Find where the given text appears and provide that cell's center as [X, Y] coordinate. 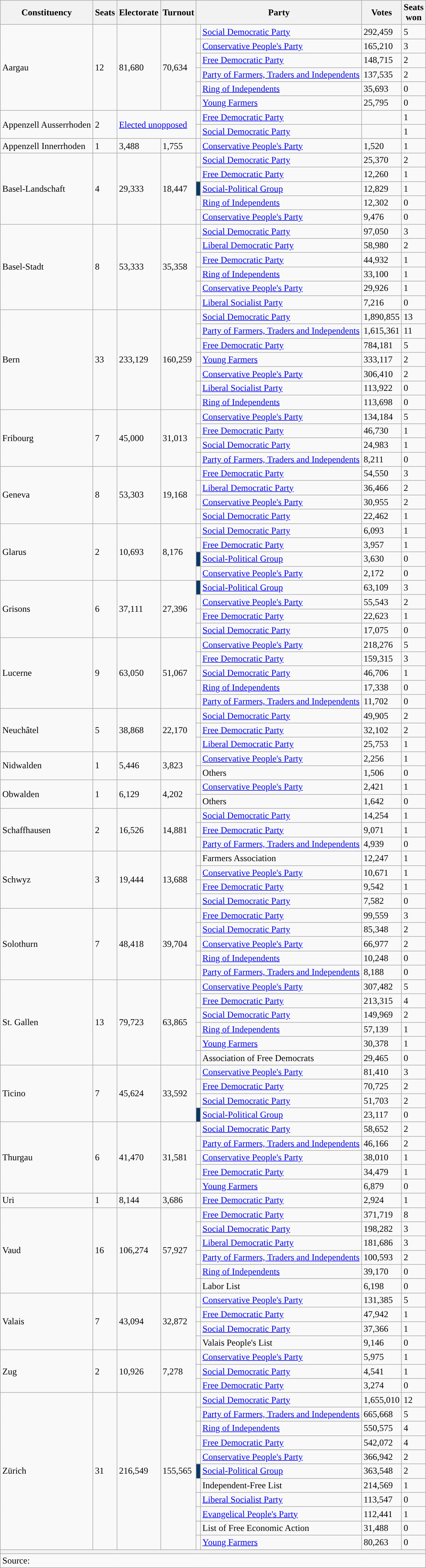
33,592 [178, 1093]
31,488 [381, 1528]
292,459 [381, 32]
22,462 [381, 516]
5,975 [381, 1357]
1,755 [178, 146]
1,520 [381, 146]
Basel-Stadt [47, 267]
11 [414, 331]
Appenzell Innerrhoden [47, 146]
1,615,361 [381, 331]
Zug [47, 1371]
24,983 [381, 445]
198,282 [381, 1229]
4,202 [178, 794]
Farmers Association [281, 858]
99,559 [381, 915]
Evangelical People's Party [281, 1514]
9,071 [381, 830]
Votes [381, 13]
6,129 [139, 794]
371,719 [381, 1215]
22,623 [381, 616]
58,980 [381, 246]
216,549 [139, 1471]
Basel-Landschaft [47, 188]
63,865 [178, 1022]
14,254 [381, 815]
Seats [105, 13]
Independent-Free List [281, 1485]
Geneva [47, 495]
Thurgau [47, 1158]
233,129 [139, 359]
3,488 [139, 146]
35,693 [381, 89]
7,216 [381, 303]
63,050 [139, 673]
2,256 [381, 759]
Fribourg [47, 438]
29,926 [381, 288]
81,680 [139, 67]
30,955 [381, 502]
7,582 [381, 901]
Nidwalden [47, 766]
32,102 [381, 730]
85,348 [381, 930]
25,795 [381, 103]
Elected unopposed [157, 124]
134,184 [381, 417]
9,542 [381, 887]
1,506 [381, 773]
31,013 [178, 438]
112,441 [381, 1514]
159,315 [381, 659]
32,872 [178, 1321]
3,823 [178, 766]
16,526 [139, 830]
List of Free Economic Action [281, 1528]
57,139 [381, 1029]
47,942 [381, 1314]
Zürich [47, 1471]
25,753 [381, 744]
Obwalden [47, 794]
165,210 [381, 46]
Seatswon [414, 13]
113,698 [381, 402]
8,144 [139, 1200]
17,075 [381, 630]
66,977 [381, 944]
8,211 [381, 459]
23,117 [381, 1115]
214,569 [381, 1485]
22,170 [178, 730]
51,067 [178, 673]
17,338 [381, 687]
9,476 [381, 217]
10,248 [381, 958]
14,881 [178, 830]
Appenzell Ausserrhoden [47, 124]
6,879 [381, 1186]
70,725 [381, 1086]
Ticino [47, 1093]
70,634 [178, 67]
30,378 [381, 1043]
363,548 [381, 1471]
49,905 [381, 716]
1,890,855 [381, 317]
9,146 [381, 1343]
113,547 [381, 1499]
38,868 [139, 730]
307,482 [381, 987]
36,466 [381, 488]
27,396 [178, 609]
81,410 [381, 1072]
8,188 [381, 972]
39,704 [178, 944]
10,926 [139, 1371]
33 [105, 359]
29,465 [381, 1058]
19,168 [178, 495]
Association of Free Democrats [281, 1058]
33,100 [381, 274]
148,715 [381, 60]
46,166 [381, 1143]
Uri [47, 1200]
25,370 [381, 160]
784,181 [381, 345]
213,315 [381, 1001]
155,565 [178, 1471]
Valais [47, 1321]
Source: [213, 1561]
10,671 [381, 873]
11,702 [381, 702]
7,278 [178, 1371]
31 [105, 1471]
3,686 [178, 1200]
Party [279, 13]
160,259 [178, 359]
37,366 [381, 1329]
12,260 [381, 174]
31,581 [178, 1158]
34,479 [381, 1172]
Lucerne [47, 673]
39,170 [381, 1271]
35,358 [178, 267]
106,274 [139, 1250]
137,535 [381, 75]
12,247 [381, 858]
4,541 [381, 1371]
Bern [47, 359]
10,693 [139, 552]
Valais People's List [281, 1343]
48,418 [139, 944]
Schaffhausen [47, 830]
37,111 [139, 609]
665,668 [381, 1414]
16 [105, 1250]
58,652 [381, 1129]
542,072 [381, 1443]
Electorate [139, 13]
4,939 [381, 844]
Turnout [178, 13]
13,688 [178, 879]
43,094 [139, 1321]
46,730 [381, 431]
366,942 [381, 1457]
12,829 [381, 188]
2,172 [381, 573]
19,444 [139, 879]
St. Gallen [47, 1022]
6,198 [381, 1286]
80,263 [381, 1542]
18,447 [178, 188]
Glarus [47, 552]
6,093 [381, 531]
54,550 [381, 474]
181,686 [381, 1243]
2,421 [381, 787]
8,176 [178, 552]
Labor List [281, 1286]
63,109 [381, 587]
45,624 [139, 1093]
57,927 [178, 1250]
41,470 [139, 1158]
1,655,010 [381, 1400]
29,333 [139, 188]
3,630 [381, 559]
53,333 [139, 267]
550,575 [381, 1428]
38,010 [381, 1158]
149,969 [381, 1015]
2,924 [381, 1200]
12,302 [381, 203]
5,446 [139, 766]
306,410 [381, 374]
1,642 [381, 801]
Schwyz [47, 879]
Aargau [47, 67]
46,706 [381, 673]
51,703 [381, 1100]
218,276 [381, 644]
9 [105, 673]
Neuchâtel [47, 730]
45,000 [139, 438]
Constituency [47, 13]
55,543 [381, 602]
3,957 [381, 545]
97,050 [381, 231]
44,932 [381, 260]
Vaud [47, 1250]
333,117 [381, 359]
Solothurn [47, 944]
131,385 [381, 1300]
113,922 [381, 388]
100,593 [381, 1257]
53,303 [139, 495]
79,723 [139, 1022]
Grisons [47, 609]
3,274 [381, 1386]
